Locate the cell with the specified text and output its [X, Y] center coordinate. 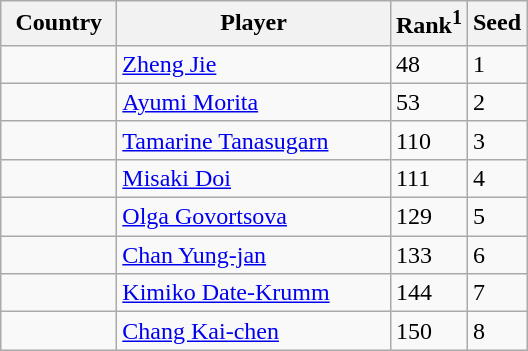
Chan Yung-jan [254, 255]
48 [428, 64]
Misaki Doi [254, 178]
111 [428, 178]
133 [428, 255]
Tamarine Tanasugarn [254, 140]
4 [496, 178]
1 [496, 64]
110 [428, 140]
3 [496, 140]
53 [428, 102]
150 [428, 331]
129 [428, 217]
5 [496, 217]
Rank1 [428, 24]
7 [496, 293]
Chang Kai-chen [254, 331]
Zheng Jie [254, 64]
8 [496, 331]
Ayumi Morita [254, 102]
Seed [496, 24]
Country [59, 24]
6 [496, 255]
2 [496, 102]
Kimiko Date-Krumm [254, 293]
Olga Govortsova [254, 217]
144 [428, 293]
Player [254, 24]
